Return the (X, Y) coordinate for the center point of the cell that contains the specified text.  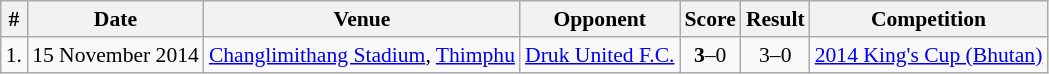
Result (776, 19)
Opponent (600, 19)
1. (14, 55)
Changlimithang Stadium, Thimphu (362, 55)
Date (116, 19)
Score (710, 19)
2014 King's Cup (Bhutan) (929, 55)
15 November 2014 (116, 55)
Druk United F.C. (600, 55)
Venue (362, 19)
Competition (929, 19)
# (14, 19)
